Extract the (x, y) coordinate from the center of the cell holding the provided text.  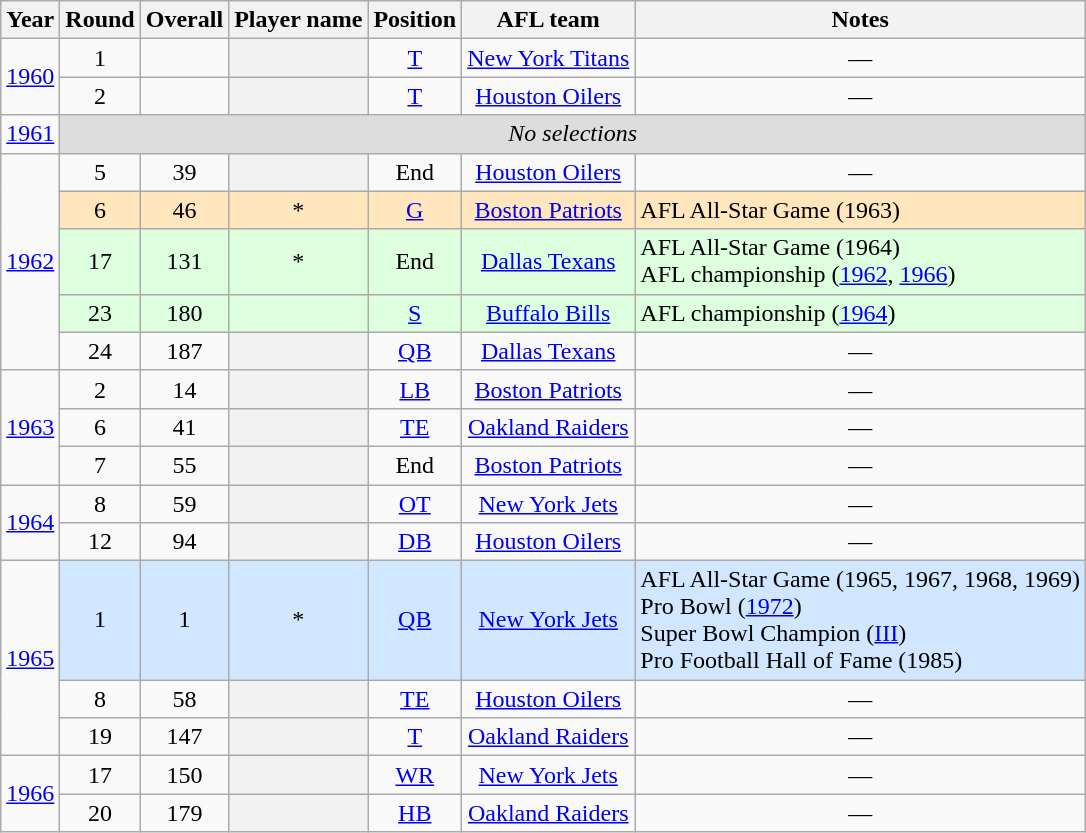
1964 (30, 522)
AFL All-Star Game (1964)AFL championship (1962, 1966) (860, 262)
179 (184, 813)
7 (100, 465)
1963 (30, 427)
G (415, 210)
147 (184, 737)
AFL team (548, 20)
46 (184, 210)
180 (184, 313)
Year (30, 20)
131 (184, 262)
Round (100, 20)
24 (100, 351)
Position (415, 20)
WR (415, 775)
1960 (30, 77)
41 (184, 427)
150 (184, 775)
Player name (298, 20)
New York Titans (548, 58)
DB (415, 542)
14 (184, 389)
12 (100, 542)
AFL All-Star Game (1965, 1967, 1968, 1969) Pro Bowl (1972)Super Bowl Champion (III)Pro Football Hall of Fame (1985) (860, 620)
AFL All-Star Game (1963) (860, 210)
AFL championship (1964) (860, 313)
OT (415, 503)
55 (184, 465)
5 (100, 172)
S (415, 313)
20 (100, 813)
94 (184, 542)
59 (184, 503)
1962 (30, 262)
Overall (184, 20)
187 (184, 351)
Buffalo Bills (548, 313)
58 (184, 699)
23 (100, 313)
LB (415, 389)
1961 (30, 134)
Notes (860, 20)
39 (184, 172)
HB (415, 813)
1966 (30, 794)
19 (100, 737)
No selections (573, 134)
1965 (30, 658)
